Identify which cell holds the provided text, then report its [x, y] central coordinate. 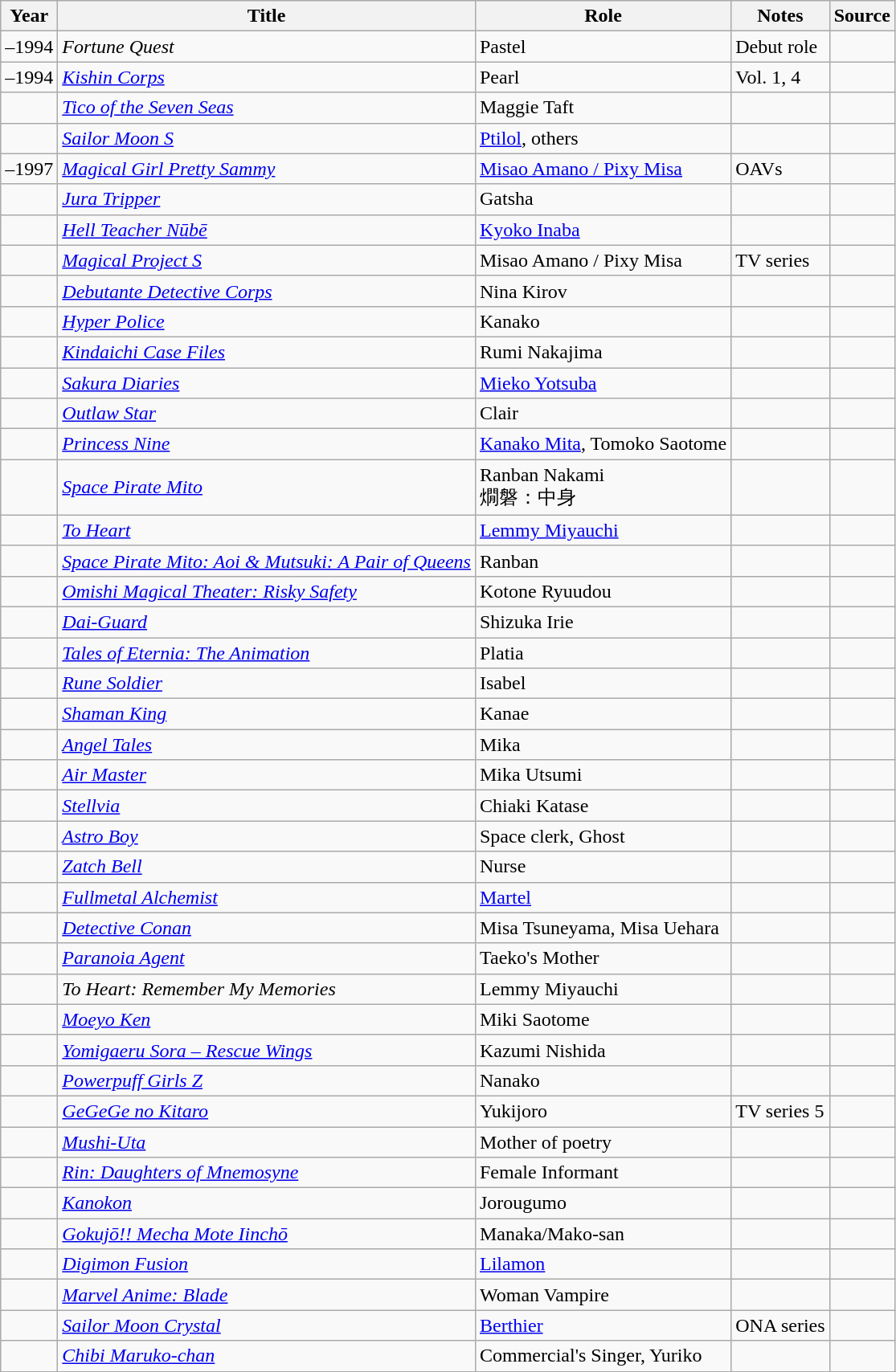
Yomigaeru Sora – Rescue Wings [267, 1050]
Kanako [603, 321]
Moeyo Ken [267, 1019]
Berthier [603, 1325]
Shizuka Irie [603, 622]
Clair [603, 414]
Zatch Bell [267, 867]
Ranban [603, 561]
Hyper Police [267, 321]
Kazumi Nishida [603, 1050]
Kanae [603, 714]
Rin: Daughters of Mnemosyne [267, 1173]
Fullmetal Alchemist [267, 897]
Yukijoro [603, 1111]
Tico of the Seven Seas [267, 108]
Chiaki Katase [603, 806]
Tales of Eternia: The Animation [267, 653]
Nurse [603, 867]
Rumi Nakajima [603, 352]
Mother of poetry [603, 1141]
Kindaichi Case Files [267, 352]
Lilamon [603, 1264]
Stellvia [267, 806]
Manaka/Mako-san [603, 1234]
Space Pirate Mito [267, 488]
Astro Boy [267, 836]
TV series 5 [780, 1111]
Shaman King [267, 714]
Kanako Mita, Tomoko Saotome [603, 444]
Maggie Taft [603, 108]
OAVs [780, 169]
Mieko Yotsuba [603, 383]
ONA series [780, 1325]
Kyoko Inaba [603, 230]
Taeko's Mother [603, 958]
Magical Girl Pretty Sammy [267, 169]
Angel Tales [267, 745]
Year [29, 16]
Title [267, 16]
Woman Vampire [603, 1295]
Sailor Moon S [267, 138]
Air Master [267, 775]
Dai-Guard [267, 622]
TV series [780, 260]
–1997 [29, 169]
Source [861, 16]
Detective Conan [267, 928]
Misa Tsuneyama, Misa Uehara [603, 928]
Mika [603, 745]
Ptilol, others [603, 138]
Omishi Magical Theater: Risky Safety [267, 591]
Notes [780, 16]
Gatsha [603, 199]
Chibi Maruko-chan [267, 1356]
Jura Tripper [267, 199]
Commercial's Singer, Yuriko [603, 1356]
Nina Kirov [603, 291]
Digimon Fusion [267, 1264]
To Heart: Remember My Memories [267, 989]
Hell Teacher Nūbē [267, 230]
Powerpuff Girls Z [267, 1080]
Vol. 1, 4 [780, 77]
Kanokon [267, 1203]
Nanako [603, 1080]
Rune Soldier [267, 684]
Debutante Detective Corps [267, 291]
Kishin Corps [267, 77]
Marvel Anime: Blade [267, 1295]
Pearl [603, 77]
Paranoia Agent [267, 958]
Isabel [603, 684]
Martel [603, 897]
Role [603, 16]
Outlaw Star [267, 414]
Platia [603, 653]
Kotone Ryuudou [603, 591]
Mushi-Uta [267, 1141]
Princess Nine [267, 444]
Sailor Moon Crystal [267, 1325]
Jorougumo [603, 1203]
Space Pirate Mito: Aoi & Mutsuki: A Pair of Queens [267, 561]
Magical Project S [267, 260]
To Heart [267, 530]
Gokujō!! Mecha Mote Iinchō [267, 1234]
Pastel [603, 47]
Fortune Quest [267, 47]
Ranban Nakami燗磐：中身 [603, 488]
Sakura Diaries [267, 383]
Debut role [780, 47]
Female Informant [603, 1173]
Space clerk, Ghost [603, 836]
GeGeGe no Kitaro [267, 1111]
Miki Saotome [603, 1019]
Mika Utsumi [603, 775]
